Provide the (x, y) coordinate of the cell's center where the given text is located.  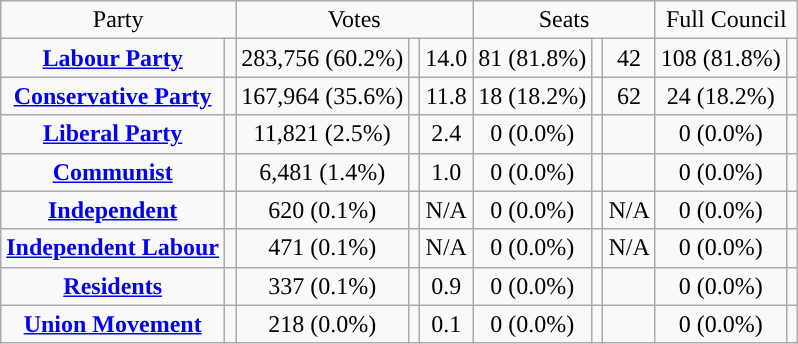
Independent Labour (113, 248)
0.1 (446, 324)
Party (118, 20)
108 (81.8%) (720, 58)
42 (629, 58)
24 (18.2%) (720, 96)
Labour Party (113, 58)
Seats (564, 20)
Union Movement (113, 324)
6,481 (1.4%) (322, 172)
14.0 (446, 58)
167,964 (35.6%) (322, 96)
Full Council (726, 20)
Conservative Party (113, 96)
Liberal Party (113, 134)
471 (0.1%) (322, 248)
337 (0.1%) (322, 286)
62 (629, 96)
11,821 (2.5%) (322, 134)
11.8 (446, 96)
81 (81.8%) (532, 58)
18 (18.2%) (532, 96)
Communist (113, 172)
283,756 (60.2%) (322, 58)
Residents (113, 286)
Votes (354, 20)
Independent (113, 210)
0.9 (446, 286)
2.4 (446, 134)
218 (0.0%) (322, 324)
1.0 (446, 172)
620 (0.1%) (322, 210)
